Determine the [X, Y] coordinate at the center of the cell enclosing the given text.  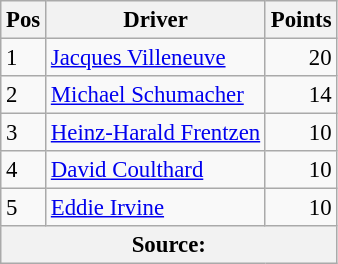
5 [24, 208]
Source: [169, 245]
3 [24, 133]
Points [300, 20]
Pos [24, 20]
Heinz-Harald Frentzen [156, 133]
14 [300, 95]
1 [24, 58]
Eddie Irvine [156, 208]
20 [300, 58]
David Coulthard [156, 170]
Driver [156, 20]
4 [24, 170]
Jacques Villeneuve [156, 58]
2 [24, 95]
Michael Schumacher [156, 95]
